Determine the (x, y) coordinate at the center of the cell enclosing the given text.  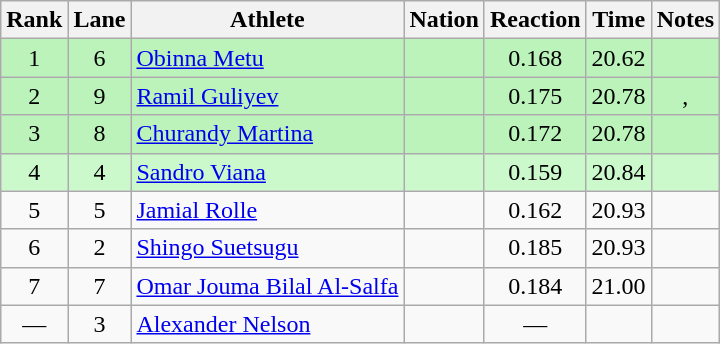
Lane (100, 20)
Alexander Nelson (268, 324)
0.162 (535, 210)
Nation (444, 20)
Notes (685, 20)
1 (34, 58)
9 (100, 96)
Obinna Metu (268, 58)
Omar Jouma Bilal Al-Salfa (268, 286)
20.62 (618, 58)
Churandy Martina (268, 134)
0.159 (535, 172)
Rank (34, 20)
0.184 (535, 286)
0.175 (535, 96)
Shingo Suetsugu (268, 248)
8 (100, 134)
Jamial Rolle (268, 210)
20.84 (618, 172)
Sandro Viana (268, 172)
Reaction (535, 20)
Athlete (268, 20)
0.185 (535, 248)
21.00 (618, 286)
Ramil Guliyev (268, 96)
0.168 (535, 58)
0.172 (535, 134)
, (685, 96)
Time (618, 20)
